Search for the cell housing the specified text and yield its (X, Y) center coordinate. 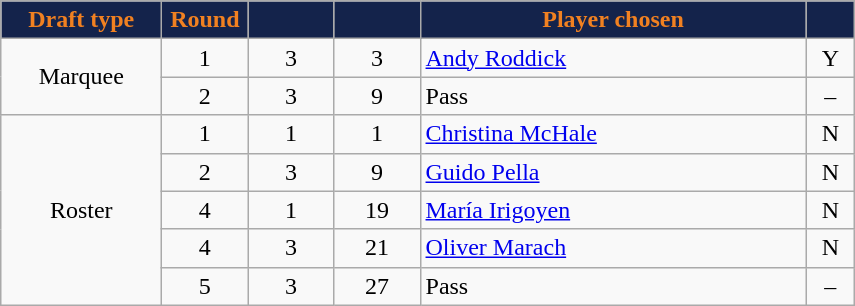
Roster (82, 210)
21 (377, 248)
Player chosen (613, 20)
Guido Pella (613, 172)
Christina McHale (613, 134)
María Irigoyen (613, 210)
Y (830, 58)
Marquee (82, 77)
Andy Roddick (613, 58)
27 (377, 286)
Draft type (82, 20)
19 (377, 210)
Round (205, 20)
Oliver Marach (613, 248)
5 (205, 286)
